Provide the (X, Y) coordinate of the cell's center where the given text is located.  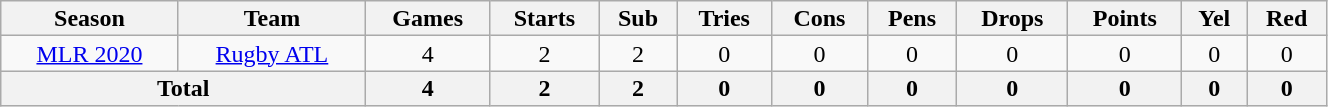
Season (90, 18)
Pens (912, 18)
Points (1125, 18)
Cons (820, 18)
Starts (545, 18)
Drops (1012, 18)
MLR 2020 (90, 54)
Games (428, 18)
Yel (1214, 18)
Team (272, 18)
Red (1287, 18)
Sub (638, 18)
Total (184, 88)
Tries (724, 18)
Rugby ATL (272, 54)
